Extract the (x, y) coordinate from the center of the cell holding the provided text.  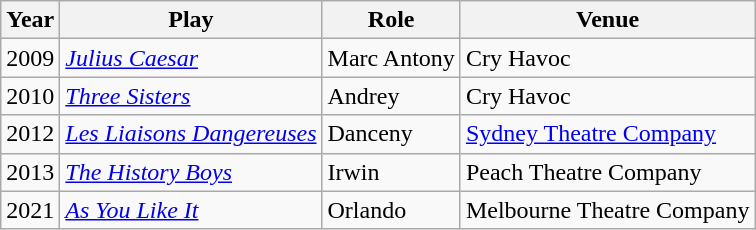
Sydney Theatre Company (608, 134)
Three Sisters (191, 96)
Peach Theatre Company (608, 172)
Les Liaisons Dangereuses (191, 134)
Role (391, 20)
2021 (30, 210)
Irwin (391, 172)
Danceny (391, 134)
Venue (608, 20)
2009 (30, 58)
2012 (30, 134)
Andrey (391, 96)
Julius Caesar (191, 58)
The History Boys (191, 172)
Marc Antony (391, 58)
Orlando (391, 210)
Play (191, 20)
2013 (30, 172)
Melbourne Theatre Company (608, 210)
2010 (30, 96)
As You Like It (191, 210)
Year (30, 20)
